Find where the given text appears and provide that cell's center as [X, Y] coordinate. 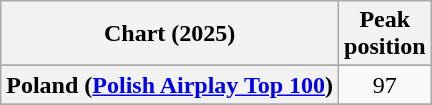
Peakposition [385, 34]
97 [385, 85]
Poland (Polish Airplay Top 100) [170, 85]
Chart (2025) [170, 34]
